Return (X, Y) of the center of cell containing provided text 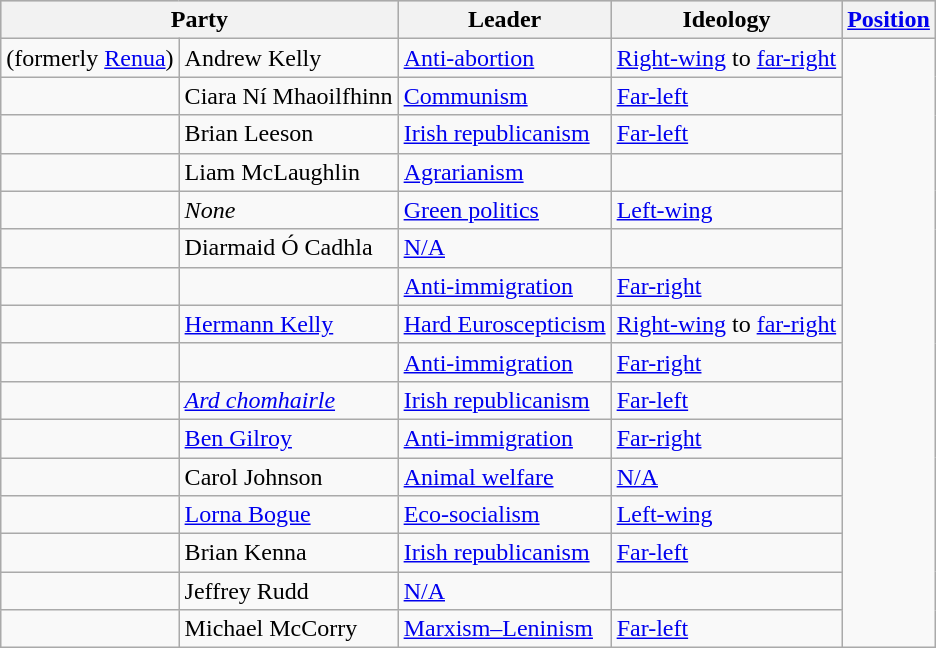
Ard chomhairle (288, 400)
Anti-abortion (504, 58)
Communism (504, 96)
Hard Euroscepticism (504, 324)
Position (889, 20)
Liam McLaughlin (288, 172)
Eco-socialism (504, 515)
Hermann Kelly (288, 324)
Marxism–Leninism (504, 629)
Michael McCorry (288, 629)
Leader (504, 20)
Party (200, 20)
Diarmaid Ó Cadhla (288, 248)
Andrew Kelly (288, 58)
Agrarianism (504, 172)
Ben Gilroy (288, 438)
None (288, 210)
Carol Johnson (288, 477)
(formerly Renua) (90, 58)
Ciara Ní Mhaoilfhinn (288, 96)
Green politics (504, 210)
Brian Leeson (288, 134)
Lorna Bogue (288, 515)
Ideology (726, 20)
Jeffrey Rudd (288, 591)
Brian Kenna (288, 553)
Animal welfare (504, 477)
